Determine the [X, Y] coordinate at the center of the cell enclosing the given text.  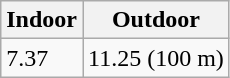
Outdoor [156, 20]
Indoor [42, 20]
11.25 (100 m) [156, 58]
7.37 [42, 58]
